Pinpoint the cell where the given text exists, returning its [x, y] midpoint coordinate. 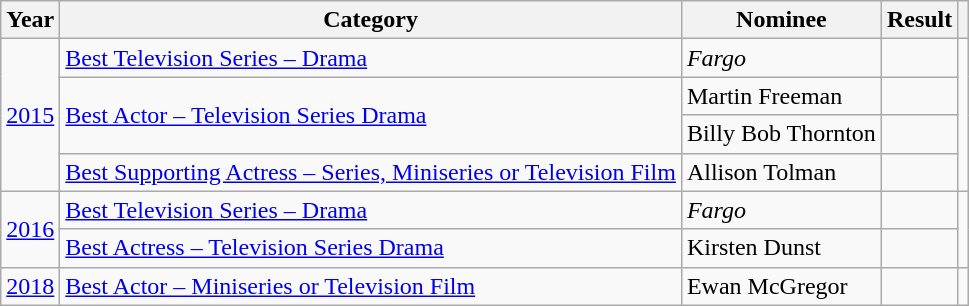
2015 [30, 115]
Kirsten Dunst [781, 248]
2016 [30, 229]
Category [371, 20]
Allison Tolman [781, 172]
Best Actor – Television Series Drama [371, 115]
Best Supporting Actress – Series, Miniseries or Television Film [371, 172]
Billy Bob Thornton [781, 134]
Martin Freeman [781, 96]
Result [919, 20]
Nominee [781, 20]
Year [30, 20]
Ewan McGregor [781, 286]
Best Actress – Television Series Drama [371, 248]
2018 [30, 286]
Best Actor – Miniseries or Television Film [371, 286]
